Search for the cell housing the specified text and yield its [X, Y] center coordinate. 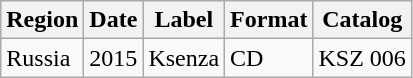
Russia [42, 58]
Ksenza [184, 58]
CD [269, 58]
Label [184, 20]
2015 [114, 58]
Format [269, 20]
Catalog [362, 20]
Region [42, 20]
KSZ 006 [362, 58]
Date [114, 20]
